Locate the cell with the specified text and output its [X, Y] center coordinate. 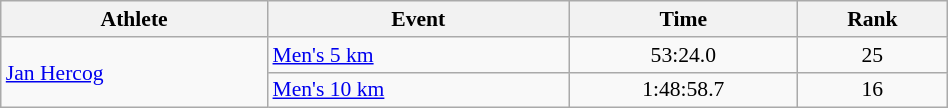
Athlete [134, 19]
25 [872, 55]
Men's 5 km [418, 55]
Jan Hercog [134, 72]
1:48:58.7 [683, 90]
53:24.0 [683, 55]
16 [872, 90]
Event [418, 19]
Time [683, 19]
Rank [872, 19]
Men's 10 km [418, 90]
